Identify which cell holds the provided text, then report its [x, y] central coordinate. 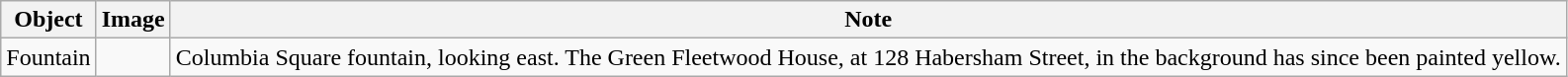
Note [868, 20]
Object [48, 20]
Fountain [48, 57]
Image [132, 20]
Columbia Square fountain, looking east. The Green Fleetwood House, at 128 Habersham Street, in the background has since been painted yellow. [868, 57]
